From the cell containing the given text, extract its center point as (x, y) coordinate. 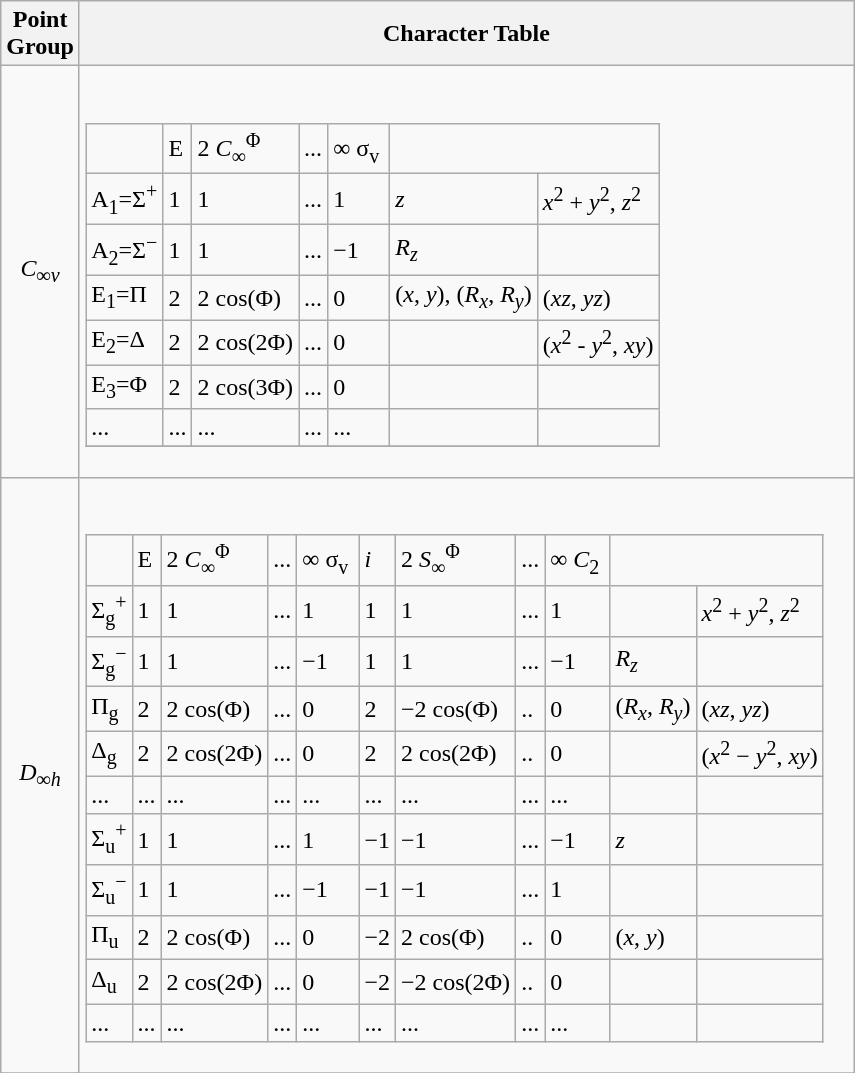
Σu− (109, 890)
(x, y), (Rx, Ry) (464, 298)
Σg− (109, 662)
D∞h (40, 774)
∞ C2 (578, 560)
E3=Φ (124, 386)
i (378, 560)
−2 cos(2Φ) (455, 982)
PointGroup (40, 34)
−2 cos(Φ) (455, 709)
(x2 - y2, xy) (598, 342)
Character Table (466, 34)
E1=Π (124, 298)
2 S∞Φ (455, 560)
(x2 − y2, xy) (760, 754)
2 cos(3Φ) (246, 386)
E2=Δ (124, 342)
Πg (109, 709)
Δu (109, 982)
(Rx, Ry) (653, 709)
Δg (109, 754)
Σg+ (109, 610)
(x, y) (653, 938)
C∞v (40, 272)
A1=Σ+ (124, 200)
Σu+ (109, 840)
A2=Σ− (124, 250)
Πu (109, 938)
